Detect which cell encompasses the target text, then output its (X, Y) center coordinate. 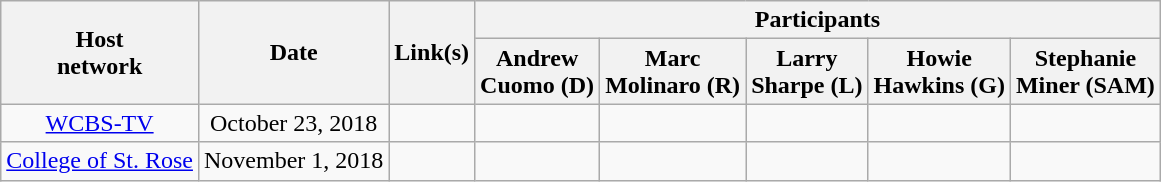
Hostnetwork (100, 52)
HowieHawkins (G) (939, 72)
WCBS-TV (100, 123)
College of St. Rose (100, 161)
Participants (818, 20)
November 1, 2018 (293, 161)
LarrySharpe (L) (807, 72)
October 23, 2018 (293, 123)
Date (293, 52)
MarcMolinaro (R) (673, 72)
AndrewCuomo (D) (538, 72)
StephanieMiner (SAM) (1085, 72)
Link(s) (432, 52)
